Locate the cell with the specified text and output its (X, Y) center coordinate. 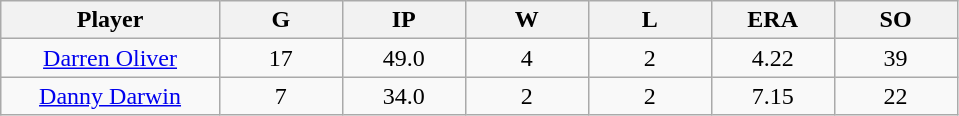
G (280, 20)
4 (526, 58)
17 (280, 58)
22 (896, 96)
Player (110, 20)
SO (896, 20)
49.0 (404, 58)
4.22 (772, 58)
IP (404, 20)
Danny Darwin (110, 96)
W (526, 20)
L (650, 20)
7 (280, 96)
34.0 (404, 96)
7.15 (772, 96)
Darren Oliver (110, 58)
ERA (772, 20)
39 (896, 58)
